Locate the cell with the specified text and output its (x, y) center coordinate. 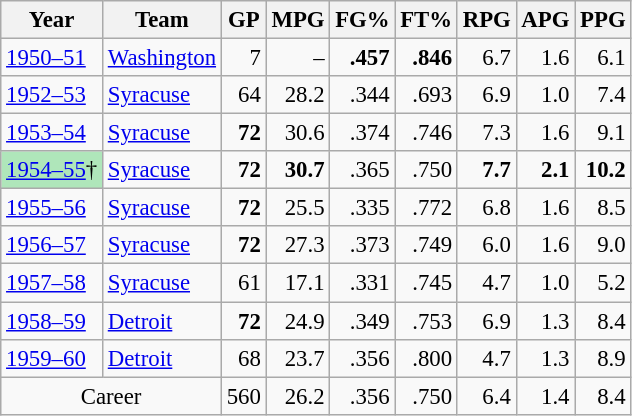
1954–55† (52, 170)
1953–54 (52, 133)
2.1 (546, 170)
.457 (362, 58)
5.2 (603, 283)
6.1 (603, 58)
6.8 (486, 208)
560 (244, 396)
1958–59 (52, 321)
PPG (603, 20)
.349 (362, 321)
RPG (486, 20)
64 (244, 95)
.331 (362, 283)
.753 (426, 321)
7 (244, 58)
.746 (426, 133)
Career (112, 396)
.365 (362, 170)
Year (52, 20)
1957–58 (52, 283)
– (298, 58)
.693 (426, 95)
.344 (362, 95)
8.5 (603, 208)
MPG (298, 20)
GP (244, 20)
17.1 (298, 283)
.772 (426, 208)
30.6 (298, 133)
.745 (426, 283)
26.2 (298, 396)
25.5 (298, 208)
9.0 (603, 245)
30.7 (298, 170)
1950–51 (52, 58)
68 (244, 358)
6.0 (486, 245)
23.7 (298, 358)
.846 (426, 58)
1959–60 (52, 358)
Team (162, 20)
APG (546, 20)
.800 (426, 358)
FG% (362, 20)
8.9 (603, 358)
9.1 (603, 133)
7.7 (486, 170)
27.3 (298, 245)
24.9 (298, 321)
28.2 (298, 95)
6.4 (486, 396)
10.2 (603, 170)
61 (244, 283)
FT% (426, 20)
1.4 (546, 396)
1955–56 (52, 208)
.374 (362, 133)
.749 (426, 245)
.335 (362, 208)
7.3 (486, 133)
7.4 (603, 95)
Washington (162, 58)
.373 (362, 245)
1956–57 (52, 245)
1952–53 (52, 95)
6.7 (486, 58)
